Scan for the cell matching the given text and deliver its [x, y] coordinate at center. 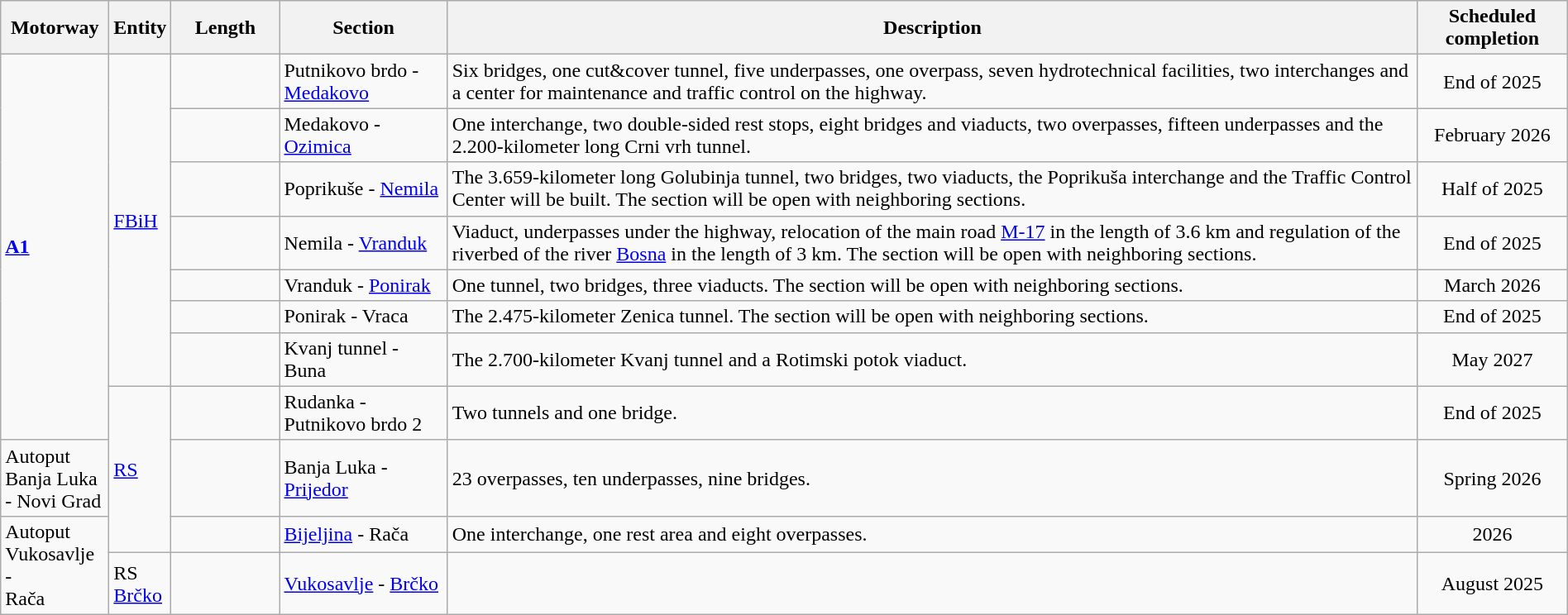
Motorway [55, 28]
Entity [141, 28]
Nemila - Vranduk [364, 243]
Vukosavlje - Brčko [364, 584]
Rudanka - Putnikovo brdo 2 [364, 413]
Section [364, 28]
August 2025 [1493, 584]
2026 [1493, 534]
Autoput Vukosavlje -Rača [55, 565]
The 2.475-kilometer Zenica tunnel. The section will be open with neighboring sections. [932, 317]
Poprikuše - Nemila [364, 188]
February 2026 [1493, 136]
Ponirak - Vraca [364, 317]
The 2.700-kilometer Kvanj tunnel and a Rotimski potok viaduct. [932, 359]
FBiH [141, 220]
Kvanj tunnel - Buna [364, 359]
Two tunnels and one bridge. [932, 413]
Bijeljina - Rača [364, 534]
Vranduk - Ponirak [364, 285]
Description [932, 28]
March 2026 [1493, 285]
Medakovo - Ozimica [364, 136]
One interchange, one rest area and eight overpasses. [932, 534]
Banja Luka - Prijedor [364, 478]
RSBrčko [141, 584]
RS [141, 470]
May 2027 [1493, 359]
A1 [55, 247]
One tunnel, two bridges, three viaducts. The section will be open with neighboring sections. [932, 285]
23 overpasses, ten underpasses, nine bridges. [932, 478]
Length [225, 28]
Half of 2025 [1493, 188]
Autoput Banja Luka - Novi Grad [55, 478]
Putnikovo brdo - Medakovo [364, 81]
Spring 2026 [1493, 478]
Scheduled completion [1493, 28]
